From the cell containing the given text, extract its center point as (x, y) coordinate. 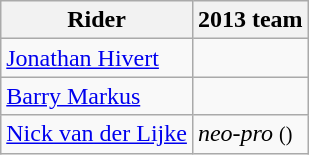
2013 team (250, 20)
Rider (97, 20)
Barry Markus (97, 96)
neo-pro () (250, 134)
Nick van der Lijke (97, 134)
Jonathan Hivert (97, 58)
